Determine the (X, Y) coordinate at the center of the cell enclosing the given text.  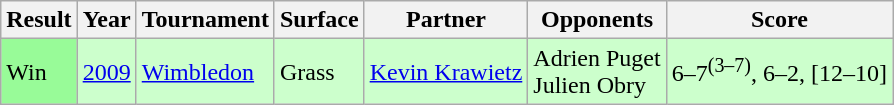
Kevin Krawietz (446, 72)
6–7(3–7), 6–2, [12–10] (779, 72)
Year (106, 20)
2009 (106, 72)
Opponents (597, 20)
Surface (319, 20)
Partner (446, 20)
Wimbledon (205, 72)
Tournament (205, 20)
Grass (319, 72)
Win (39, 72)
Result (39, 20)
Adrien Puget Julien Obry (597, 72)
Score (779, 20)
